Locate the cell with the specified text and output its [X, Y] center coordinate. 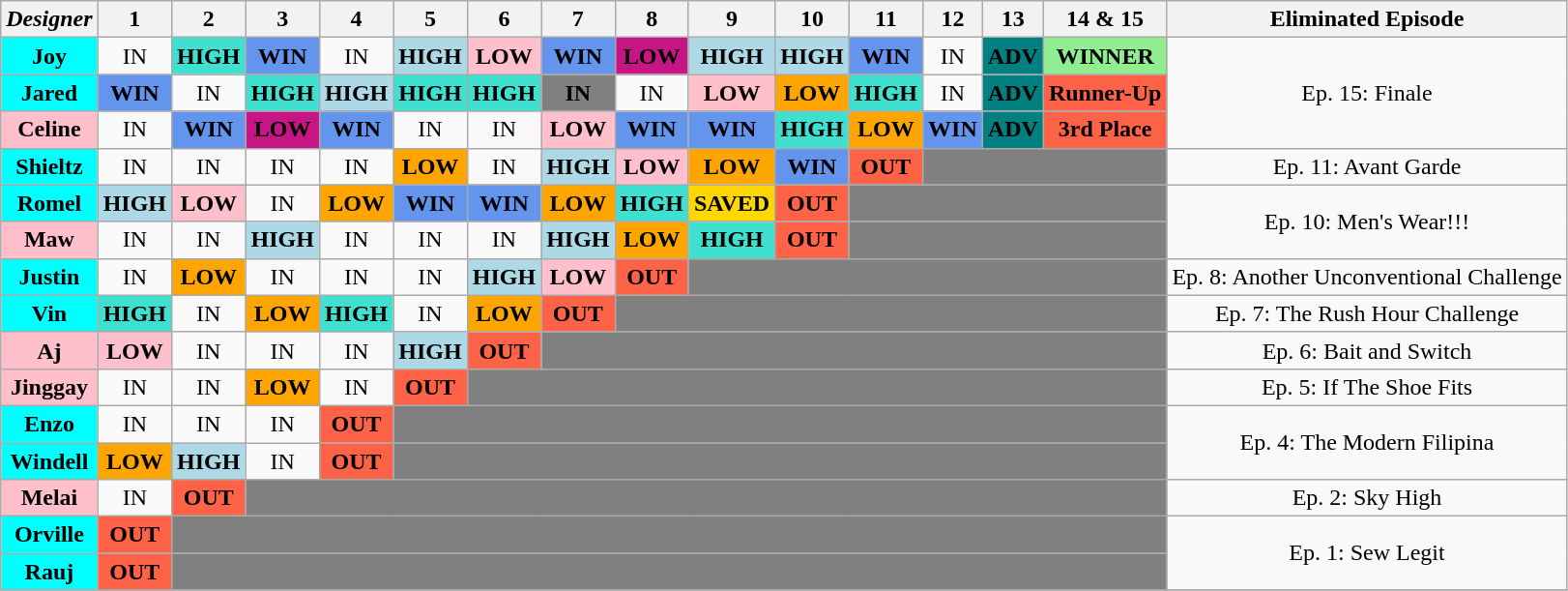
12 [953, 19]
7 [578, 19]
2 [209, 19]
Eliminated Episode [1367, 19]
Ep. 10: Men's Wear!!! [1367, 222]
Ep. 1: Sew Legit [1367, 553]
4 [356, 19]
Windell [49, 461]
Maw [49, 240]
Ep. 4: The Modern Filipina [1367, 442]
Orville [49, 535]
14 & 15 [1105, 19]
Ep. 6: Bait and Switch [1367, 350]
Runner-Up [1105, 93]
6 [504, 19]
Romel [49, 203]
Jared [49, 93]
10 [812, 19]
WINNER [1105, 56]
1 [134, 19]
Celine [49, 130]
9 [731, 19]
3rd Place [1105, 130]
Designer [49, 19]
11 [886, 19]
Joy [49, 56]
Ep. 8: Another Unconventional Challenge [1367, 277]
Jinggay [49, 387]
Vin [49, 313]
Ep. 5: If The Shoe Fits [1367, 387]
SAVED [731, 203]
Ep. 2: Sky High [1367, 498]
Enzo [49, 424]
Ep. 11: Avant Garde [1367, 166]
3 [282, 19]
5 [430, 19]
Justin [49, 277]
Ep. 7: The Rush Hour Challenge [1367, 313]
Shieltz [49, 166]
Ep. 15: Finale [1367, 93]
Aj [49, 350]
13 [1013, 19]
Melai [49, 498]
Rauj [49, 572]
8 [652, 19]
